Output the [x, y] coordinate of the center of the cell containing the given text.  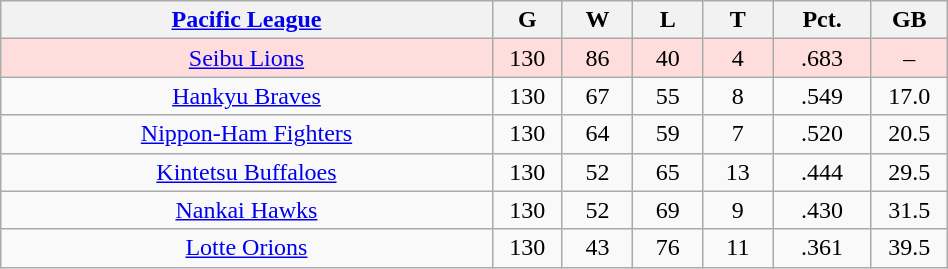
Seibu Lions [246, 58]
67 [597, 96]
65 [668, 172]
8 [738, 96]
9 [738, 210]
T [738, 20]
43 [597, 248]
39.5 [909, 248]
Nankai Hawks [246, 210]
59 [668, 134]
11 [738, 248]
Nippon-Ham Fighters [246, 134]
4 [738, 58]
.520 [822, 134]
.444 [822, 172]
GB [909, 20]
L [668, 20]
29.5 [909, 172]
– [909, 58]
13 [738, 172]
.361 [822, 248]
Pct. [822, 20]
55 [668, 96]
Kintetsu Buffaloes [246, 172]
.683 [822, 58]
.549 [822, 96]
64 [597, 134]
Lotte Orions [246, 248]
31.5 [909, 210]
86 [597, 58]
20.5 [909, 134]
Hankyu Braves [246, 96]
W [597, 20]
G [527, 20]
7 [738, 134]
17.0 [909, 96]
76 [668, 248]
Pacific League [246, 20]
.430 [822, 210]
40 [668, 58]
69 [668, 210]
